Return the (X, Y) coordinate for the center point of the cell that contains the specified text.  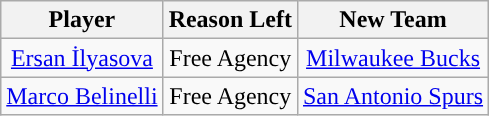
Milwaukee Bucks (392, 58)
San Antonio Spurs (392, 96)
Ersan İlyasova (82, 58)
Marco Belinelli (82, 96)
Player (82, 20)
New Team (392, 20)
Reason Left (230, 20)
